Scan for the cell matching the given text and deliver its [x, y] coordinate at center. 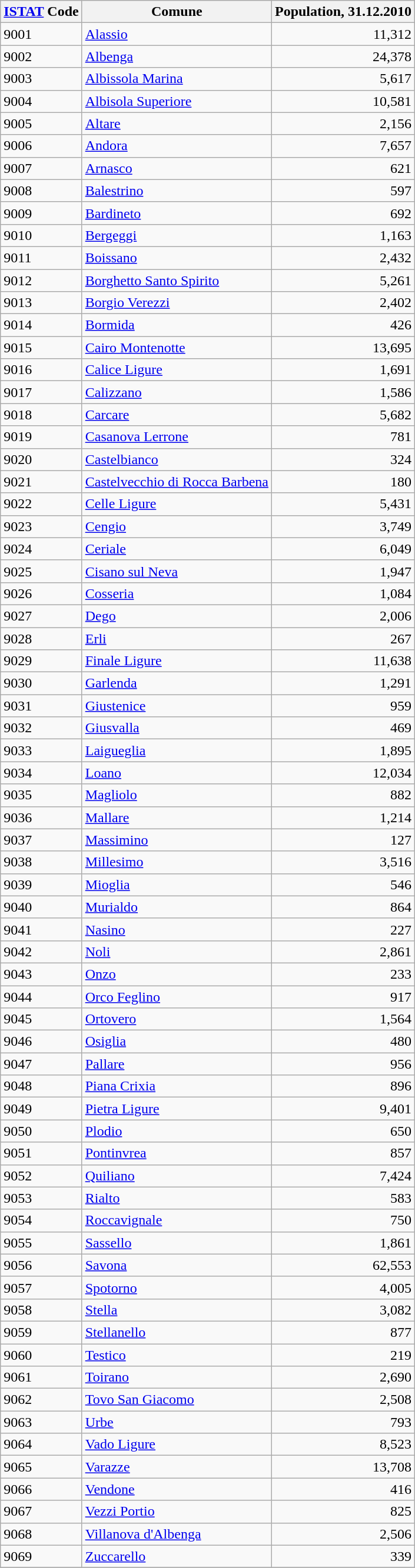
9036 [41, 818]
3,749 [343, 526]
Balestrino [177, 191]
583 [343, 1198]
Nasino [177, 929]
Orco Feglino [177, 997]
9068 [41, 1534]
480 [343, 1042]
Casanova Lerrone [177, 437]
9004 [41, 101]
9025 [41, 571]
9055 [41, 1243]
3,516 [343, 862]
Dego [177, 616]
Albissola Marina [177, 79]
9011 [41, 258]
9064 [41, 1444]
9038 [41, 862]
2,432 [343, 258]
857 [343, 1153]
9069 [41, 1556]
9022 [41, 504]
864 [343, 907]
Erli [177, 638]
9,401 [343, 1109]
9019 [41, 437]
Pietra Ligure [177, 1109]
9026 [41, 593]
9010 [41, 235]
Millesimo [177, 862]
9012 [41, 281]
13,708 [343, 1467]
8,523 [343, 1444]
9003 [41, 79]
9065 [41, 1467]
692 [343, 213]
Urbe [177, 1422]
9029 [41, 661]
Rialto [177, 1198]
793 [343, 1422]
1,691 [343, 370]
9028 [41, 638]
1,586 [343, 392]
11,638 [343, 661]
62,553 [343, 1265]
Piana Crixia [177, 1086]
6,049 [343, 549]
Giustenice [177, 706]
Castelvecchio di Rocca Barbena [177, 482]
416 [343, 1489]
9041 [41, 929]
Varazze [177, 1467]
9060 [41, 1355]
Zuccarello [177, 1556]
Calizzano [177, 392]
9015 [41, 348]
5,431 [343, 504]
Noli [177, 952]
2,402 [343, 303]
9057 [41, 1287]
9046 [41, 1042]
5,261 [343, 281]
12,034 [343, 773]
Stellanello [177, 1332]
750 [343, 1220]
9050 [41, 1131]
9059 [41, 1332]
1,947 [343, 571]
Testico [177, 1355]
9037 [41, 840]
Borgio Verezzi [177, 303]
917 [343, 997]
9058 [41, 1310]
Celle Ligure [177, 504]
Bergeggi [177, 235]
9056 [41, 1265]
9027 [41, 616]
Mioglia [177, 885]
2,506 [343, 1534]
9067 [41, 1512]
621 [343, 168]
9043 [41, 974]
Magliolo [177, 795]
9009 [41, 213]
1,163 [343, 235]
9062 [41, 1400]
1,291 [343, 683]
781 [343, 437]
Arnasco [177, 168]
9063 [41, 1422]
Murialdo [177, 907]
Massimino [177, 840]
Cengio [177, 526]
Vado Ligure [177, 1444]
Boissano [177, 258]
469 [343, 728]
Bormida [177, 325]
825 [343, 1512]
24,378 [343, 56]
882 [343, 795]
9040 [41, 907]
Altare [177, 124]
9044 [41, 997]
11,312 [343, 34]
597 [343, 191]
Pontinvrea [177, 1153]
Ortovero [177, 1019]
896 [343, 1086]
1,084 [343, 593]
Savona [177, 1265]
9034 [41, 773]
9023 [41, 526]
9018 [41, 415]
7,657 [343, 146]
Cisano sul Neva [177, 571]
Carcare [177, 415]
9017 [41, 392]
3,082 [343, 1310]
Spotorno [177, 1287]
9020 [41, 459]
7,424 [343, 1176]
9048 [41, 1086]
9039 [41, 885]
1,564 [343, 1019]
9024 [41, 549]
Albisola Superiore [177, 101]
650 [343, 1131]
Castelbianco [177, 459]
9049 [41, 1109]
1,214 [343, 818]
9014 [41, 325]
Finale Ligure [177, 661]
9016 [41, 370]
2,006 [343, 616]
9002 [41, 56]
Onzo [177, 974]
9047 [41, 1064]
877 [343, 1332]
Calice Ligure [177, 370]
Sassello [177, 1243]
9053 [41, 1198]
Albenga [177, 56]
Villanova d'Albenga [177, 1534]
Ceriale [177, 549]
219 [343, 1355]
9042 [41, 952]
9001 [41, 34]
9035 [41, 795]
1,895 [343, 750]
Bardineto [177, 213]
Toirano [177, 1377]
Population, 31.12.2010 [343, 12]
227 [343, 929]
Tovo San Giacomo [177, 1400]
9007 [41, 168]
127 [343, 840]
Borghetto Santo Spirito [177, 281]
2,690 [343, 1377]
9051 [41, 1153]
Osiglia [177, 1042]
Comune [177, 12]
Andora [177, 146]
339 [343, 1556]
4,005 [343, 1287]
ISTAT Code [41, 12]
324 [343, 459]
9066 [41, 1489]
9021 [41, 482]
9030 [41, 683]
Giusvalla [177, 728]
9031 [41, 706]
Cosseria [177, 593]
546 [343, 885]
Pallare [177, 1064]
Roccavignale [177, 1220]
9005 [41, 124]
Mallare [177, 818]
Vezzi Portio [177, 1512]
426 [343, 325]
Plodio [177, 1131]
Quiliano [177, 1176]
9054 [41, 1220]
9008 [41, 191]
1,861 [343, 1243]
180 [343, 482]
Vendone [177, 1489]
2,861 [343, 952]
Alassio [177, 34]
Laigueglia [177, 750]
Stella [177, 1310]
9052 [41, 1176]
Loano [177, 773]
9033 [41, 750]
Garlenda [177, 683]
5,682 [343, 415]
10,581 [343, 101]
13,695 [343, 348]
267 [343, 638]
5,617 [343, 79]
Cairo Montenotte [177, 348]
956 [343, 1064]
9061 [41, 1377]
9013 [41, 303]
2,156 [343, 124]
2,508 [343, 1400]
9045 [41, 1019]
959 [343, 706]
9006 [41, 146]
9032 [41, 728]
233 [343, 974]
